Provide the [X, Y] coordinate of the cell's center where the given text is located.  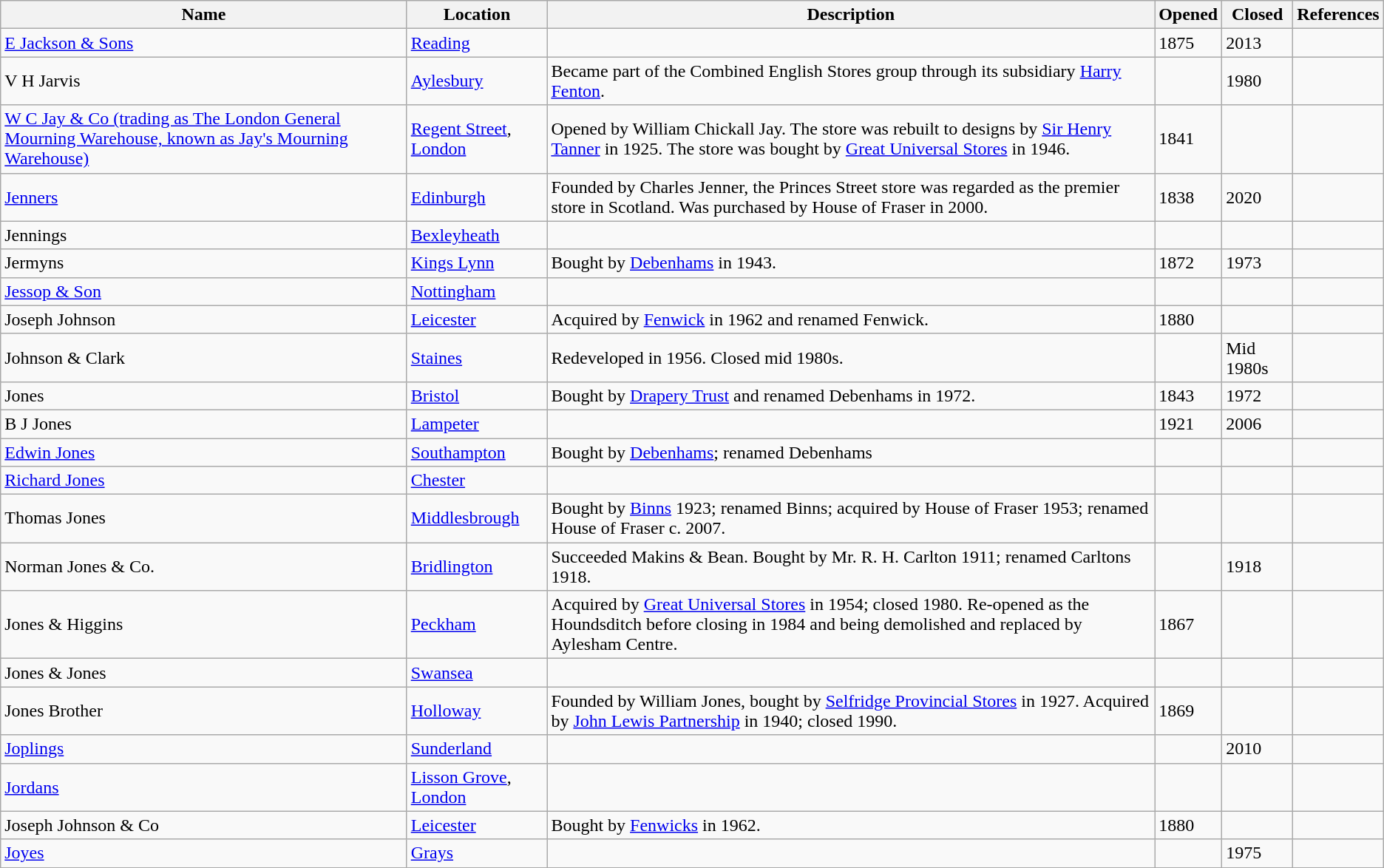
Opened by William Chickall Jay. The store was rebuilt to designs by Sir Henry Tanner in 1925. The store was bought by Great Universal Stores in 1946. [851, 139]
2010 [1258, 749]
Name [204, 15]
Bought by Fenwicks in 1962. [851, 825]
Bristol [477, 396]
Bought by Debenhams in 1943. [851, 263]
Richard Jones [204, 481]
Jessop & Son [204, 291]
1975 [1258, 853]
Location [477, 15]
Joyes [204, 853]
1918 [1258, 566]
Edwin Jones [204, 452]
Sunderland [477, 749]
1875 [1189, 43]
Thomas Jones [204, 519]
Joplings [204, 749]
Middlesbrough [477, 519]
Aylesbury [477, 81]
2020 [1258, 197]
Bexleyheath [477, 235]
References [1338, 15]
1841 [1189, 139]
Opened [1189, 15]
Edinburgh [477, 197]
Bought by Debenhams; renamed Debenhams [851, 452]
Chester [477, 481]
Joseph Johnson [204, 319]
E Jackson & Sons [204, 43]
Holloway [477, 711]
B J Jones [204, 424]
1972 [1258, 396]
Jones Brother [204, 711]
Founded by Charles Jenner, the Princes Street store was regarded as the premier store in Scotland. Was purchased by House of Fraser in 2000. [851, 197]
2013 [1258, 43]
Joseph Johnson & Co [204, 825]
Succeeded Makins & Bean. Bought by Mr. R. H. Carlton 1911; renamed Carltons 1918. [851, 566]
Swansea [477, 673]
1838 [1189, 197]
Acquired by Fenwick in 1962 and renamed Fenwick. [851, 319]
Johnson & Clark [204, 358]
1921 [1189, 424]
Southampton [477, 452]
2006 [1258, 424]
Founded by William Jones, bought by Selfridge Provincial Stores in 1927. Acquired by John Lewis Partnership in 1940; closed 1990. [851, 711]
Jenners [204, 197]
1867 [1189, 625]
Reading [477, 43]
Closed [1258, 15]
Jermyns [204, 263]
Jennings [204, 235]
1980 [1258, 81]
Lisson Grove, London [477, 787]
Lampeter [477, 424]
Grays [477, 853]
Jones [204, 396]
Description [851, 15]
Jordans [204, 787]
Redeveloped in 1956. Closed mid 1980s. [851, 358]
Bought by Drapery Trust and renamed Debenhams in 1972. [851, 396]
Staines [477, 358]
Became part of the Combined English Stores group through its subsidiary Harry Fenton. [851, 81]
1869 [1189, 711]
Nottingham [477, 291]
Mid 1980s [1258, 358]
Jones & Jones [204, 673]
Kings Lynn [477, 263]
W C Jay & Co (trading as The London General Mourning Warehouse, known as Jay's Mourning Warehouse) [204, 139]
Jones & Higgins [204, 625]
1843 [1189, 396]
Bought by Binns 1923; renamed Binns; acquired by House of Fraser 1953; renamed House of Fraser c. 2007. [851, 519]
V H Jarvis [204, 81]
Bridlington [477, 566]
Regent Street, London [477, 139]
1973 [1258, 263]
Norman Jones & Co. [204, 566]
Peckham [477, 625]
1872 [1189, 263]
